Provide the (x, y) coordinate of the cell's center where the given text is located.  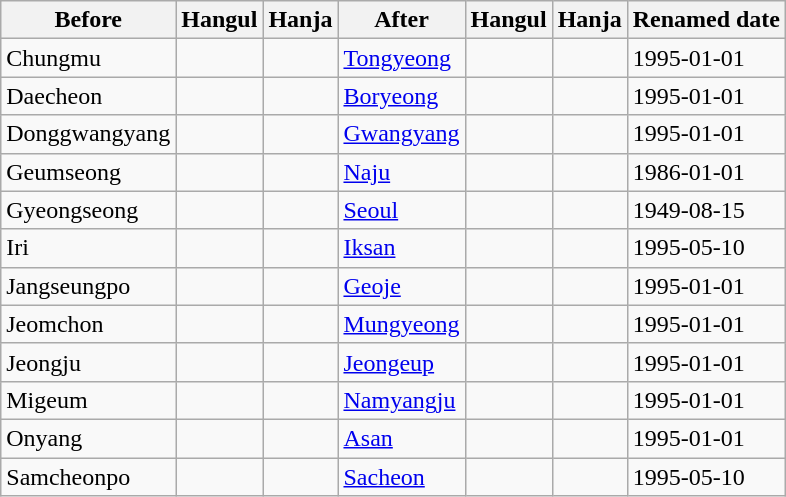
1986-01-01 (706, 172)
Samcheonpo (88, 477)
Seoul (402, 210)
Boryeong (402, 96)
Donggwangyang (88, 134)
Renamed date (706, 20)
Jeongju (88, 362)
Jeomchon (88, 324)
Jeongeup (402, 362)
Geoje (402, 286)
Iksan (402, 248)
Naju (402, 172)
Gyeongseong (88, 210)
Namyangju (402, 400)
After (402, 20)
Mungyeong (402, 324)
Before (88, 20)
Geumseong (88, 172)
Daecheon (88, 96)
Asan (402, 438)
Migeum (88, 400)
Gwangyang (402, 134)
1949-08-15 (706, 210)
Tongyeong (402, 58)
Iri (88, 248)
Onyang (88, 438)
Chungmu (88, 58)
Jangseungpo (88, 286)
Sacheon (402, 477)
